Determine the [X, Y] coordinate at the center of the cell enclosing the given text.  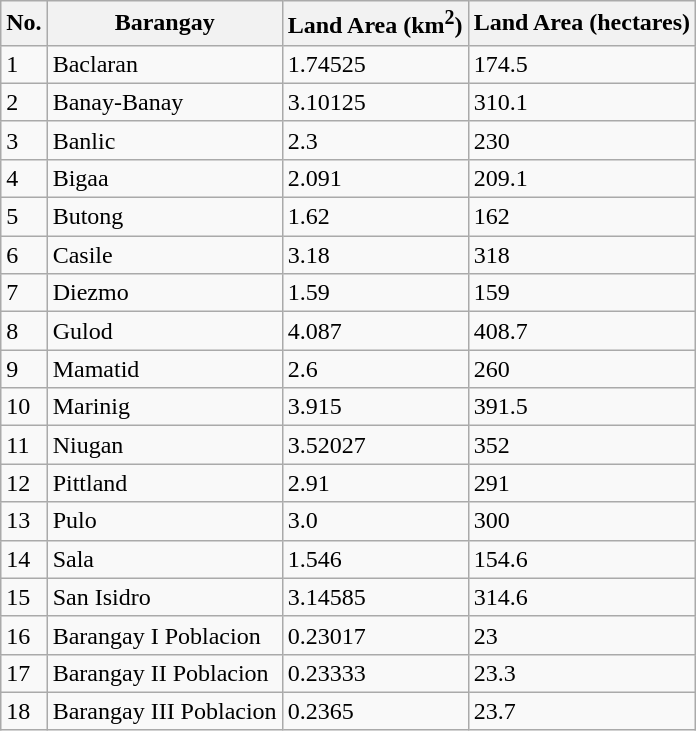
4 [24, 178]
3.915 [375, 407]
2.091 [375, 178]
154.6 [582, 559]
10 [24, 407]
1.59 [375, 293]
1 [24, 64]
2.3 [375, 140]
314.6 [582, 597]
174.5 [582, 64]
9 [24, 369]
Pittland [164, 483]
14 [24, 559]
Banay-Banay [164, 102]
1.62 [375, 217]
Land Area (km2) [375, 24]
3.10125 [375, 102]
7 [24, 293]
310.1 [582, 102]
1.74525 [375, 64]
23 [582, 635]
Pulo [164, 521]
408.7 [582, 331]
2.91 [375, 483]
Land Area (hectares) [582, 24]
Baclaran [164, 64]
16 [24, 635]
Barangay II Poblacion [164, 673]
Banlic [164, 140]
Barangay I Poblacion [164, 635]
23.7 [582, 711]
4.087 [375, 331]
352 [582, 445]
15 [24, 597]
12 [24, 483]
0.2365 [375, 711]
162 [582, 217]
No. [24, 24]
159 [582, 293]
0.23333 [375, 673]
3.18 [375, 255]
Bigaa [164, 178]
2.6 [375, 369]
Diezmo [164, 293]
300 [582, 521]
3.0 [375, 521]
0.23017 [375, 635]
13 [24, 521]
Sala [164, 559]
260 [582, 369]
6 [24, 255]
18 [24, 711]
3.14585 [375, 597]
318 [582, 255]
3.52027 [375, 445]
Mamatid [164, 369]
17 [24, 673]
2 [24, 102]
Barangay [164, 24]
Marinig [164, 407]
Niugan [164, 445]
Barangay III Poblacion [164, 711]
8 [24, 331]
391.5 [582, 407]
1.546 [375, 559]
Gulod [164, 331]
Casile [164, 255]
San Isidro [164, 597]
23.3 [582, 673]
11 [24, 445]
209.1 [582, 178]
291 [582, 483]
5 [24, 217]
230 [582, 140]
3 [24, 140]
Butong [164, 217]
